Locate the cell with the specified text and output its (X, Y) center coordinate. 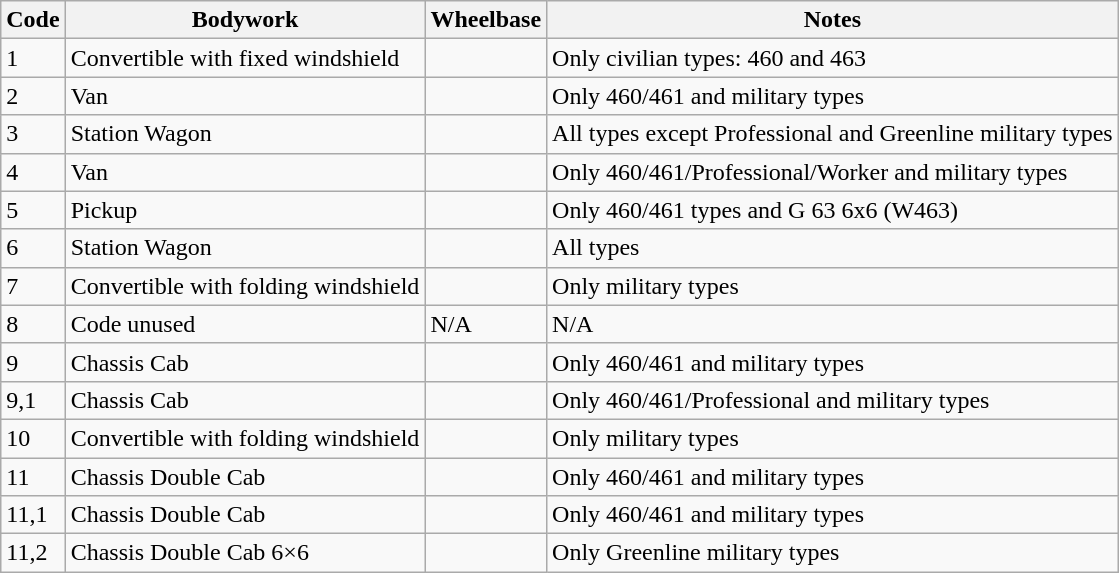
Notes (833, 20)
8 (33, 324)
Convertible with fixed windshield (245, 58)
3 (33, 134)
4 (33, 172)
Only Greenline military types (833, 553)
6 (33, 248)
All types (833, 248)
11,2 (33, 553)
Only civilian types: 460 and 463 (833, 58)
2 (33, 96)
Only 460/461/Professional and military types (833, 400)
Code (33, 20)
All types except Professional and Greenline military types (833, 134)
11 (33, 477)
5 (33, 210)
Only 460/461/Professional/Worker and military types (833, 172)
7 (33, 286)
Only 460/461 types and G 63 6x6 (W463) (833, 210)
Code unused (245, 324)
Bodywork (245, 20)
Chassis Double Cab 6×6 (245, 553)
Pickup (245, 210)
Wheelbase (486, 20)
9 (33, 362)
9,1 (33, 400)
11,1 (33, 515)
10 (33, 438)
1 (33, 58)
